Provide the (x, y) coordinate of the cell's center where the given text is located.  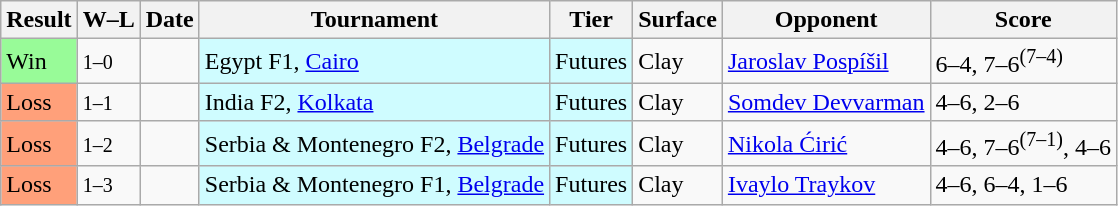
Tournament (374, 20)
Nikola Ćirić (826, 144)
Ivaylo Traykov (826, 185)
1–1 (108, 102)
Serbia & Montenegro F2, Belgrade (374, 144)
Result (39, 20)
Somdev Devvarman (826, 102)
Serbia & Montenegro F1, Belgrade (374, 185)
Surface (678, 20)
Win (39, 62)
4–6, 2–6 (1023, 102)
1–2 (108, 144)
Date (170, 20)
4–6, 6–4, 1–6 (1023, 185)
W–L (108, 20)
1–0 (108, 62)
4–6, 7–6(7–1), 4–6 (1023, 144)
India F2, Kolkata (374, 102)
6–4, 7–6(7–4) (1023, 62)
Jaroslav Pospíšil (826, 62)
Egypt F1, Cairo (374, 62)
1–3 (108, 185)
Score (1023, 20)
Opponent (826, 20)
Tier (592, 20)
